Provide the [X, Y] coordinate of the cell's center where the given text is located.  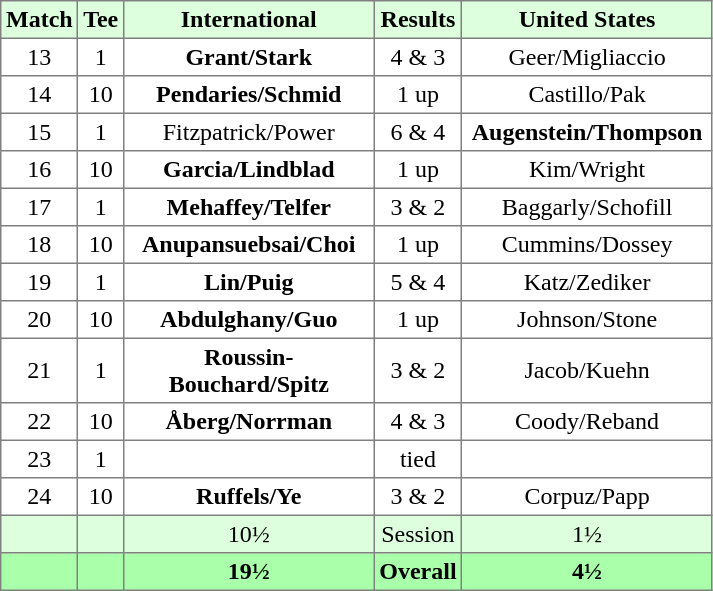
10½ [249, 534]
23 [40, 459]
1½ [587, 534]
Roussin-Bouchard/Spitz [249, 370]
Johnson/Stone [587, 320]
16 [40, 170]
15 [40, 132]
22 [40, 422]
Abdulghany/Guo [249, 320]
19½ [249, 572]
18 [40, 245]
Pendaries/Schmid [249, 95]
International [249, 20]
Anupansuebsai/Choi [249, 245]
tied [418, 459]
Coody/Reband [587, 422]
6 & 4 [418, 132]
Geer/Migliaccio [587, 57]
Fitzpatrick/Power [249, 132]
Ruffels/Ye [249, 497]
17 [40, 207]
Grant/Stark [249, 57]
Castillo/Pak [587, 95]
Cummins/Dossey [587, 245]
Katz/Zediker [587, 282]
Jacob/Kuehn [587, 370]
4½ [587, 572]
Corpuz/Papp [587, 497]
Baggarly/Schofill [587, 207]
Åberg/Norrman [249, 422]
Lin/Puig [249, 282]
Session [418, 534]
24 [40, 497]
19 [40, 282]
20 [40, 320]
Tee [101, 20]
Overall [418, 572]
United States [587, 20]
Garcia/Lindblad [249, 170]
14 [40, 95]
21 [40, 370]
5 & 4 [418, 282]
Augenstein/Thompson [587, 132]
Mehaffey/Telfer [249, 207]
Match [40, 20]
Kim/Wright [587, 170]
13 [40, 57]
Results [418, 20]
